Return the [X, Y] coordinate for the center point of the cell that contains the specified text.  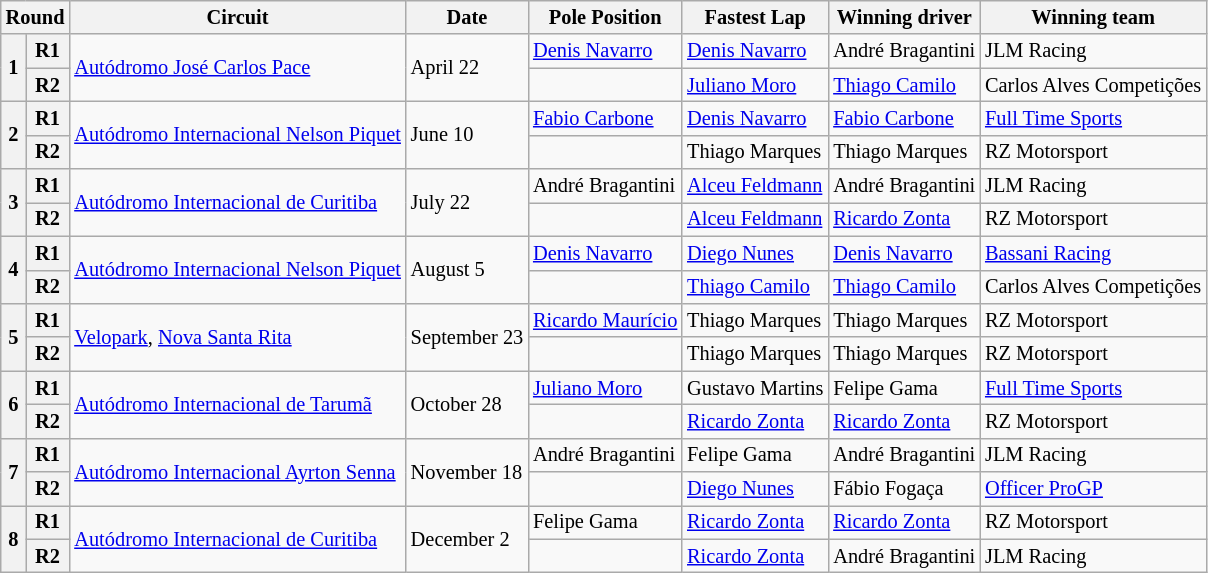
2 [14, 134]
Gustavo Martins [755, 388]
Pole Position [605, 17]
December 2 [467, 538]
4 [14, 270]
Autódromo Internacional Ayrton Senna [237, 472]
October 28 [467, 404]
Ricardo Maurício [605, 320]
Fastest Lap [755, 17]
Circuit [237, 17]
Round [36, 17]
3 [14, 202]
Fábio Fogaça [904, 489]
Winning team [1093, 17]
July 22 [467, 202]
5 [14, 336]
Velopark, Nova Santa Rita [237, 336]
September 23 [467, 336]
1 [14, 68]
Date [467, 17]
August 5 [467, 270]
Autódromo Internacional de Tarumã [237, 404]
June 10 [467, 134]
Autódromo José Carlos Pace [237, 68]
8 [14, 538]
April 22 [467, 68]
Bassani Racing [1093, 253]
November 18 [467, 472]
6 [14, 404]
Winning driver [904, 17]
Officer ProGP [1093, 489]
7 [14, 472]
